Detect which cell encompasses the target text, then output its [X, Y] center coordinate. 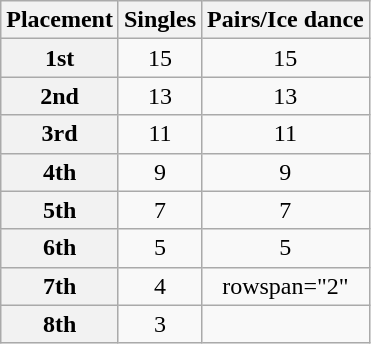
3rd [60, 134]
rowspan="2" [286, 286]
5th [60, 210]
Placement [60, 20]
2nd [60, 96]
4th [60, 172]
1st [60, 58]
7th [60, 286]
8th [60, 324]
3 [160, 324]
4 [160, 286]
6th [60, 248]
Singles [160, 20]
Pairs/Ice dance [286, 20]
